Detect which cell encompasses the target text, then output its [X, Y] center coordinate. 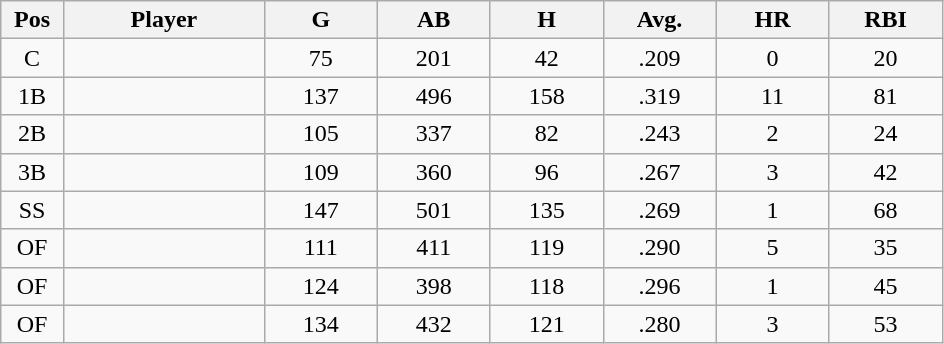
109 [320, 172]
398 [434, 286]
81 [886, 96]
RBI [886, 20]
82 [546, 134]
2B [32, 134]
.296 [660, 286]
.290 [660, 248]
432 [434, 324]
501 [434, 210]
0 [772, 58]
111 [320, 248]
HR [772, 20]
201 [434, 58]
496 [434, 96]
SS [32, 210]
5 [772, 248]
75 [320, 58]
11 [772, 96]
45 [886, 286]
137 [320, 96]
.319 [660, 96]
3B [32, 172]
158 [546, 96]
105 [320, 134]
Player [164, 20]
20 [886, 58]
.280 [660, 324]
147 [320, 210]
.267 [660, 172]
119 [546, 248]
Pos [32, 20]
96 [546, 172]
68 [886, 210]
.243 [660, 134]
.209 [660, 58]
2 [772, 134]
1B [32, 96]
121 [546, 324]
124 [320, 286]
337 [434, 134]
135 [546, 210]
411 [434, 248]
118 [546, 286]
AB [434, 20]
360 [434, 172]
134 [320, 324]
24 [886, 134]
35 [886, 248]
53 [886, 324]
Avg. [660, 20]
G [320, 20]
H [546, 20]
.269 [660, 210]
C [32, 58]
